Search for the cell housing the specified text and yield its [x, y] center coordinate. 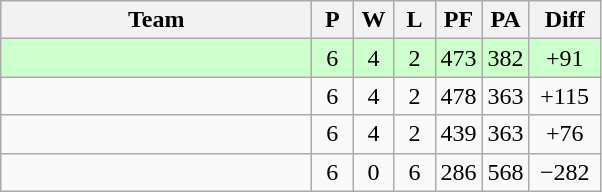
PF [458, 20]
Diff [564, 20]
286 [458, 172]
P [332, 20]
−282 [564, 172]
L [414, 20]
+91 [564, 58]
W [374, 20]
478 [458, 96]
439 [458, 134]
PA [506, 20]
+76 [564, 134]
Team [156, 20]
473 [458, 58]
382 [506, 58]
+115 [564, 96]
0 [374, 172]
568 [506, 172]
